Search for the cell housing the specified text and yield its [X, Y] center coordinate. 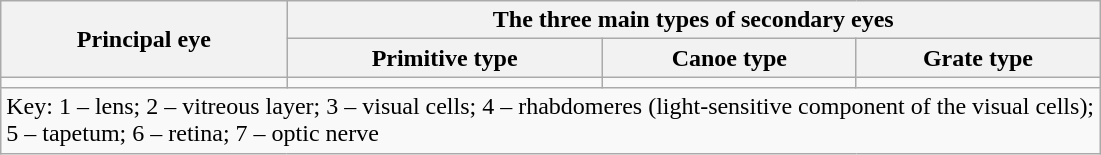
Primitive type [444, 58]
Principal eye [144, 39]
Grate type [978, 58]
The three main types of secondary eyes [694, 20]
Canoe type [729, 58]
